Identify which cell holds the provided text, then report its (X, Y) central coordinate. 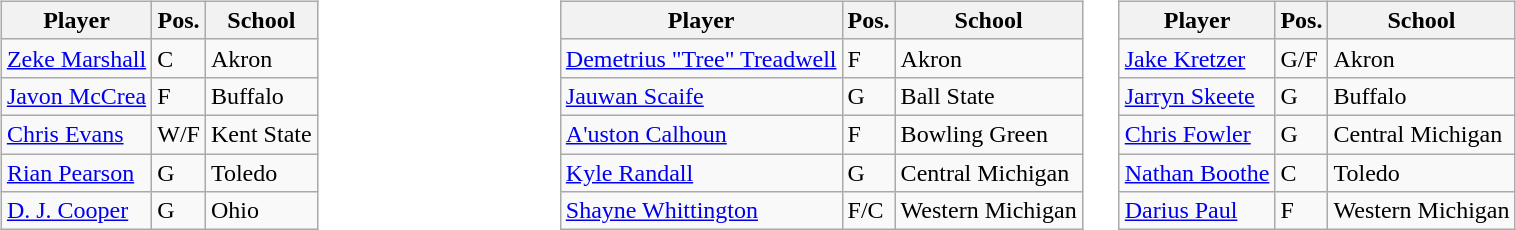
Kent State (261, 134)
Jake Kretzer (1197, 58)
Jarryn Skeete (1197, 96)
Jauwan Scaife (701, 96)
Demetrius "Tree" Treadwell (701, 58)
D. J. Cooper (76, 211)
Rian Pearson (76, 173)
Chris Evans (76, 134)
W/F (179, 134)
Nathan Boothe (1197, 173)
Kyle Randall (701, 173)
F/C (868, 211)
Bowling Green (988, 134)
Ball State (988, 96)
Chris Fowler (1197, 134)
Ohio (261, 211)
Javon McCrea (76, 96)
Darius Paul (1197, 211)
G/F (1302, 58)
Shayne Whittington (701, 211)
Zeke Marshall (76, 58)
A'uston Calhoun (701, 134)
